Output the (X, Y) coordinate of the center of the cell containing the given text.  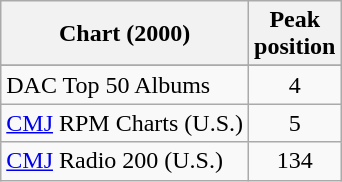
DAC Top 50 Albums (125, 85)
CMJ Radio 200 (U.S.) (125, 161)
CMJ RPM Charts (U.S.) (125, 123)
5 (295, 123)
4 (295, 85)
Chart (2000) (125, 34)
Peakposition (295, 34)
134 (295, 161)
